Find where the given text appears and provide that cell's center as [X, Y] coordinate. 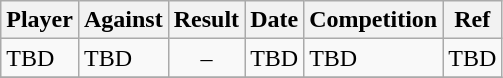
Against [123, 20]
– [206, 58]
Competition [374, 20]
Date [274, 20]
Ref [472, 20]
Player [40, 20]
Result [206, 20]
